Scan for the cell matching the given text and deliver its (x, y) coordinate at center. 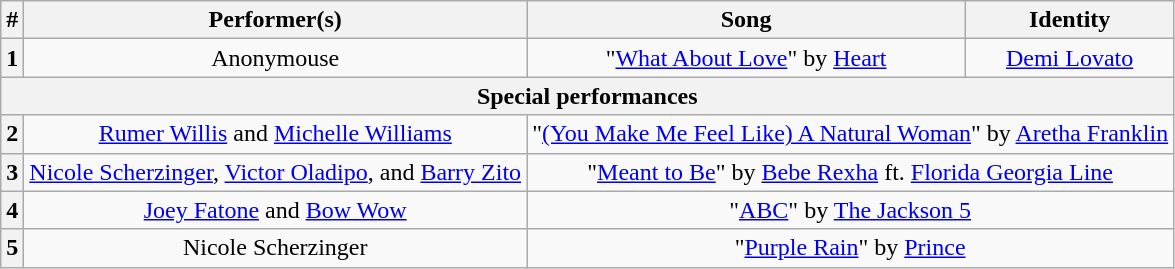
Rumer Willis and Michelle Williams (276, 134)
Demi Lovato (1070, 58)
# (12, 20)
"(You Make Me Feel Like) A Natural Woman" by Aretha Franklin (850, 134)
3 (12, 172)
2 (12, 134)
Performer(s) (276, 20)
"ABC" by The Jackson 5 (850, 210)
"Meant to Be" by Bebe Rexha ft. Florida Georgia Line (850, 172)
Nicole Scherzinger (276, 248)
Song (746, 20)
Anonymouse (276, 58)
Nicole Scherzinger, Victor Oladipo, and Barry Zito (276, 172)
Joey Fatone and Bow Wow (276, 210)
"Purple Rain" by Prince (850, 248)
Special performances (588, 96)
4 (12, 210)
Identity (1070, 20)
5 (12, 248)
"What About Love" by Heart (746, 58)
1 (12, 58)
